Return the (X, Y) coordinate for the center point of the cell that contains the specified text.  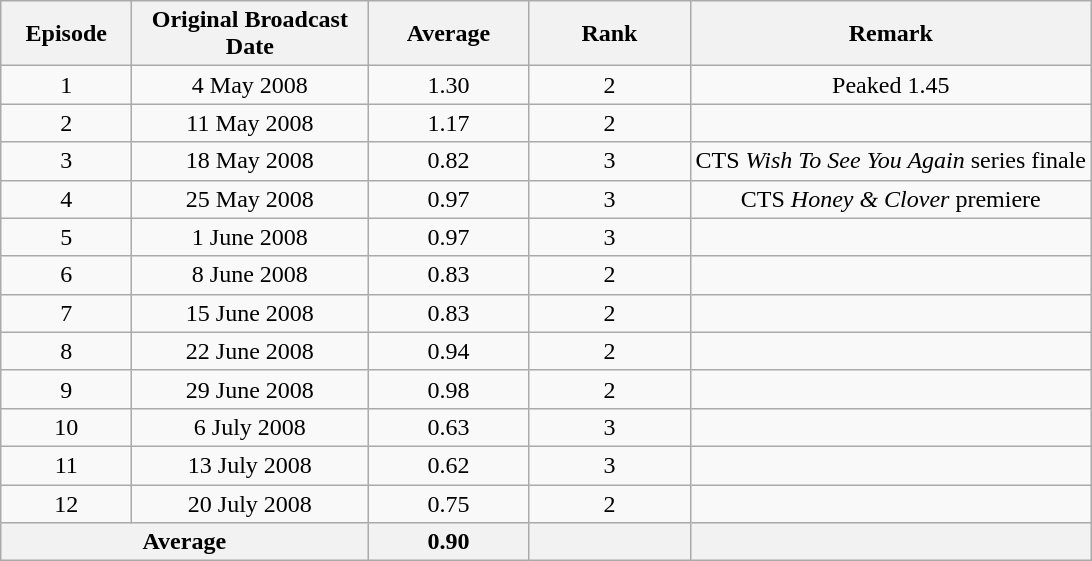
0.90 (448, 542)
0.75 (448, 503)
25 May 2008 (250, 199)
Peaked 1.45 (891, 85)
11 (66, 465)
0.82 (448, 161)
0.98 (448, 389)
Original Broadcast Date (250, 34)
0.63 (448, 427)
11 May 2008 (250, 123)
9 (66, 389)
1.30 (448, 85)
13 July 2008 (250, 465)
8 June 2008 (250, 275)
8 (66, 351)
6 (66, 275)
0.62 (448, 465)
12 (66, 503)
1 (66, 85)
20 July 2008 (250, 503)
Rank (610, 34)
Remark (891, 34)
Episode (66, 34)
CTS Honey & Clover premiere (891, 199)
4 May 2008 (250, 85)
1.17 (448, 123)
18 May 2008 (250, 161)
10 (66, 427)
5 (66, 237)
6 July 2008 (250, 427)
7 (66, 313)
29 June 2008 (250, 389)
0.94 (448, 351)
15 June 2008 (250, 313)
22 June 2008 (250, 351)
CTS Wish To See You Again series finale (891, 161)
4 (66, 199)
1 June 2008 (250, 237)
